Scan for the cell matching the given text and deliver its [x, y] coordinate at center. 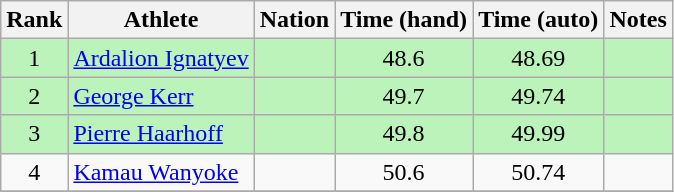
3 [34, 134]
George Kerr [161, 96]
Ardalion Ignatyev [161, 58]
49.7 [404, 96]
Rank [34, 20]
Notes [638, 20]
49.99 [538, 134]
48.69 [538, 58]
Nation [294, 20]
Athlete [161, 20]
49.8 [404, 134]
4 [34, 172]
50.74 [538, 172]
Kamau Wanyoke [161, 172]
49.74 [538, 96]
Time (auto) [538, 20]
1 [34, 58]
Pierre Haarhoff [161, 134]
Time (hand) [404, 20]
50.6 [404, 172]
48.6 [404, 58]
2 [34, 96]
